Determine the (X, Y) coordinate at the center of the cell enclosing the given text.  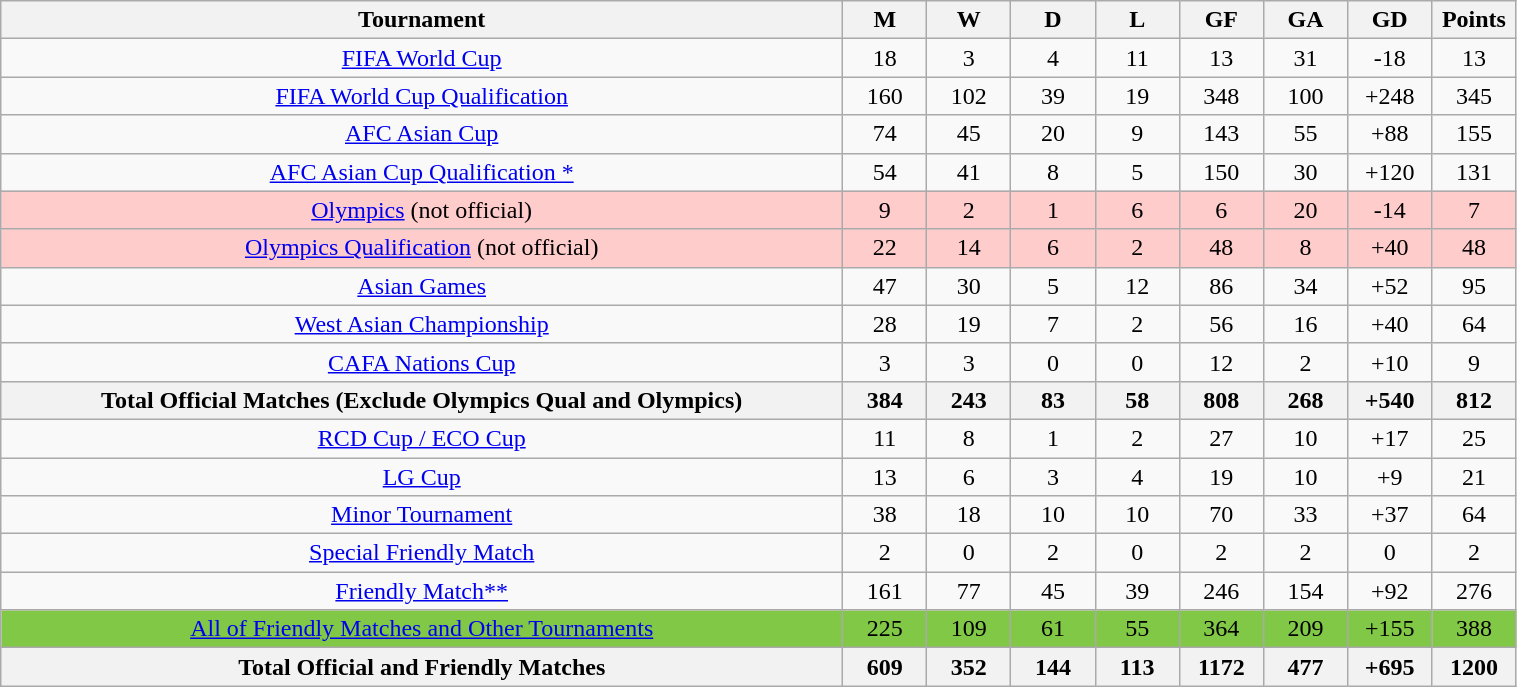
+10 (1390, 362)
352 (969, 667)
14 (969, 248)
276 (1474, 591)
CAFA Nations Cup (422, 362)
AFC Asian Cup Qualification * (422, 172)
160 (885, 96)
27 (1221, 438)
L (1137, 20)
154 (1305, 591)
+120 (1390, 172)
+9 (1390, 477)
+37 (1390, 515)
268 (1305, 400)
M (885, 20)
86 (1221, 286)
209 (1305, 629)
384 (885, 400)
1200 (1474, 667)
Minor Tournament (422, 515)
D (1053, 20)
113 (1137, 667)
144 (1053, 667)
58 (1137, 400)
21 (1474, 477)
74 (885, 134)
609 (885, 667)
GF (1221, 20)
+695 (1390, 667)
47 (885, 286)
243 (969, 400)
83 (1053, 400)
RCD Cup / ECO Cup (422, 438)
56 (1221, 324)
812 (1474, 400)
Special Friendly Match (422, 553)
LG Cup (422, 477)
Tournament (422, 20)
+88 (1390, 134)
-18 (1390, 58)
34 (1305, 286)
102 (969, 96)
West Asian Championship (422, 324)
41 (969, 172)
FIFA World Cup (422, 58)
+52 (1390, 286)
Olympics Qualification (not official) (422, 248)
95 (1474, 286)
22 (885, 248)
77 (969, 591)
28 (885, 324)
38 (885, 515)
W (969, 20)
364 (1221, 629)
Asian Games (422, 286)
+17 (1390, 438)
16 (1305, 324)
808 (1221, 400)
FIFA World Cup Qualification (422, 96)
AFC Asian Cup (422, 134)
246 (1221, 591)
Total Official Matches (Exclude Olympics Qual and Olympics) (422, 400)
+155 (1390, 629)
All of Friendly Matches and Other Tournaments (422, 629)
33 (1305, 515)
225 (885, 629)
345 (1474, 96)
143 (1221, 134)
1172 (1221, 667)
388 (1474, 629)
GD (1390, 20)
150 (1221, 172)
+92 (1390, 591)
131 (1474, 172)
Total Official and Friendly Matches (422, 667)
+540 (1390, 400)
+248 (1390, 96)
Points (1474, 20)
100 (1305, 96)
109 (969, 629)
61 (1053, 629)
161 (885, 591)
477 (1305, 667)
-14 (1390, 210)
Olympics (not official) (422, 210)
31 (1305, 58)
155 (1474, 134)
54 (885, 172)
70 (1221, 515)
Friendly Match** (422, 591)
25 (1474, 438)
GA (1305, 20)
348 (1221, 96)
